Provide the (x, y) coordinate of the cell's center where the given text is located.  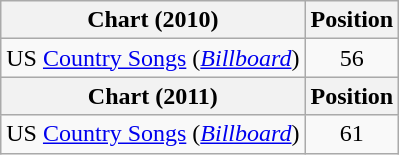
Chart (2011) (153, 96)
Chart (2010) (153, 20)
56 (352, 58)
61 (352, 134)
